Extract the [x, y] coordinate from the center of the cell holding the provided text.  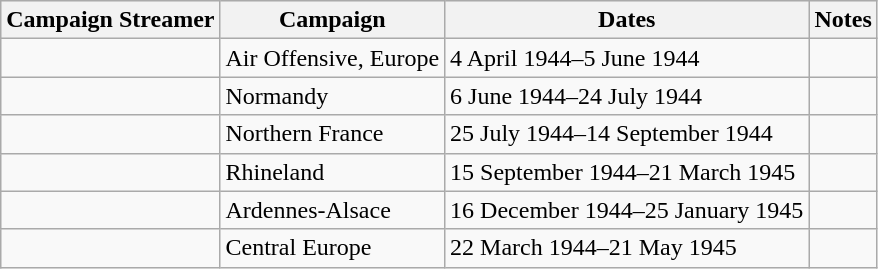
4 April 1944–5 June 1944 [627, 58]
Ardennes-Alsace [332, 210]
Normandy [332, 96]
16 December 1944–25 January 1945 [627, 210]
Dates [627, 20]
Central Europe [332, 248]
Northern France [332, 134]
25 July 1944–14 September 1944 [627, 134]
6 June 1944–24 July 1944 [627, 96]
Rhineland [332, 172]
Air Offensive, Europe [332, 58]
Campaign Streamer [110, 20]
15 September 1944–21 March 1945 [627, 172]
22 March 1944–21 May 1945 [627, 248]
Notes [843, 20]
Campaign [332, 20]
